Return (x, y) of the center of cell containing provided text 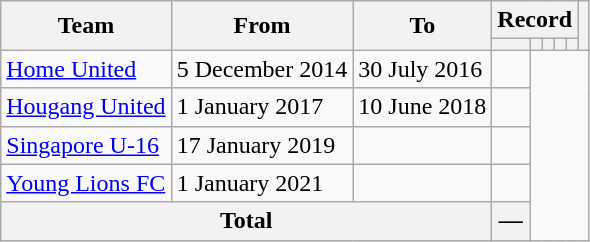
5 December 2014 (262, 69)
30 July 2016 (422, 69)
Home United (86, 69)
Hougang United (86, 107)
1 January 2021 (262, 183)
17 January 2019 (262, 145)
Record (535, 20)
To (422, 26)
1 January 2017 (262, 107)
— (511, 221)
From (262, 26)
Team (86, 26)
10 June 2018 (422, 107)
Young Lions FC (86, 183)
Total (246, 221)
Singapore U-16 (86, 145)
